Find where the given text appears and provide that cell's center as [x, y] coordinate. 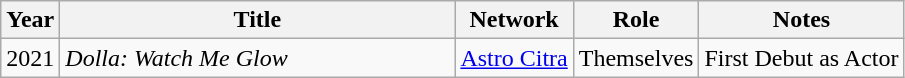
Network [514, 20]
Themselves [636, 58]
Role [636, 20]
Year [30, 20]
Dolla: Watch Me Glow [258, 58]
First Debut as Actor [802, 58]
Title [258, 20]
2021 [30, 58]
Notes [802, 20]
Astro Citra [514, 58]
